Output the (X, Y) coordinate of the center of the cell containing the given text.  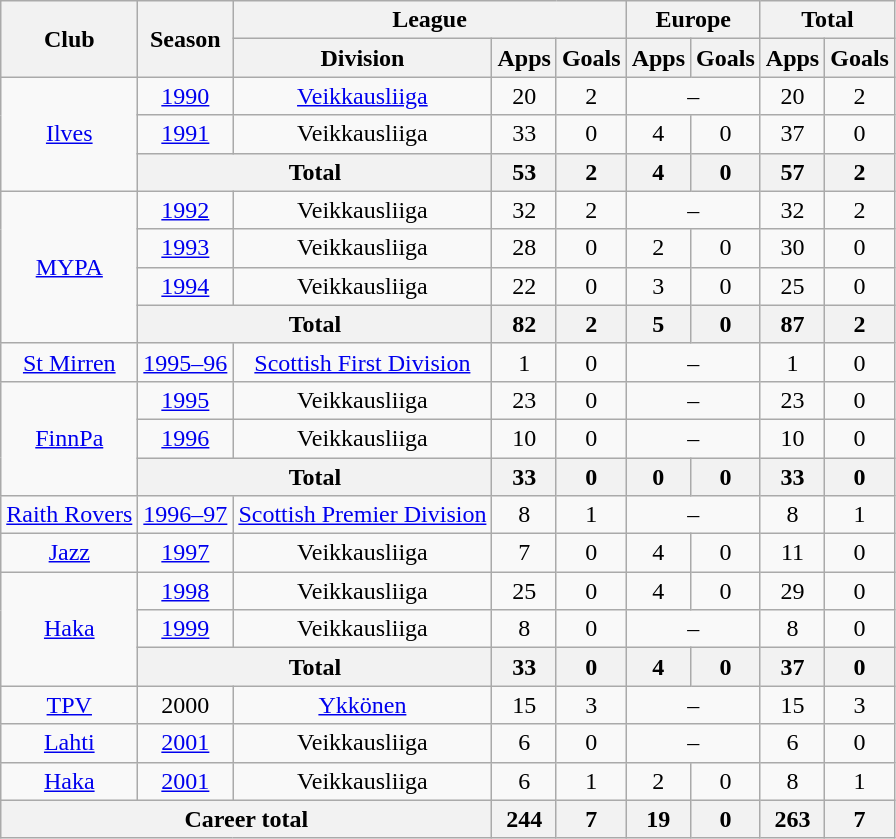
28 (524, 248)
1996–97 (186, 515)
TPV (70, 705)
30 (792, 248)
Europe (693, 20)
St Mirren (70, 362)
1991 (186, 134)
82 (524, 324)
Scottish First Division (362, 362)
2000 (186, 705)
57 (792, 172)
53 (524, 172)
19 (658, 819)
1997 (186, 553)
Lahti (70, 743)
1993 (186, 248)
1999 (186, 629)
22 (524, 286)
29 (792, 591)
Season (186, 39)
MYPA (70, 267)
FinnPa (70, 438)
11 (792, 553)
Raith Rovers (70, 515)
1995–96 (186, 362)
1992 (186, 210)
1994 (186, 286)
Club (70, 39)
Jazz (70, 553)
87 (792, 324)
5 (658, 324)
1995 (186, 400)
1996 (186, 438)
Ykkönen (362, 705)
1990 (186, 96)
1998 (186, 591)
Ilves (70, 134)
Scottish Premier Division (362, 515)
263 (792, 819)
244 (524, 819)
Career total (246, 819)
Division (362, 58)
League (430, 20)
